Return the [X, Y] coordinate for the center point of the cell that contains the specified text.  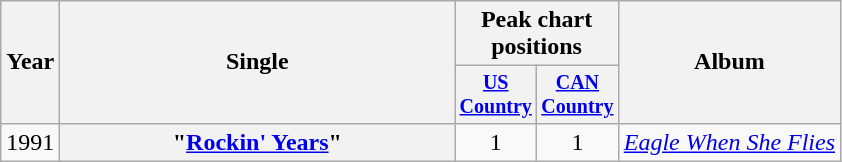
Single [258, 62]
"Rockin' Years" [258, 142]
Year [30, 62]
Album [729, 62]
Eagle When She Flies [729, 142]
1991 [30, 142]
Peak chartpositions [536, 34]
CAN Country [578, 94]
US Country [496, 94]
